Pinpoint the cell where the given text exists, returning its (x, y) midpoint coordinate. 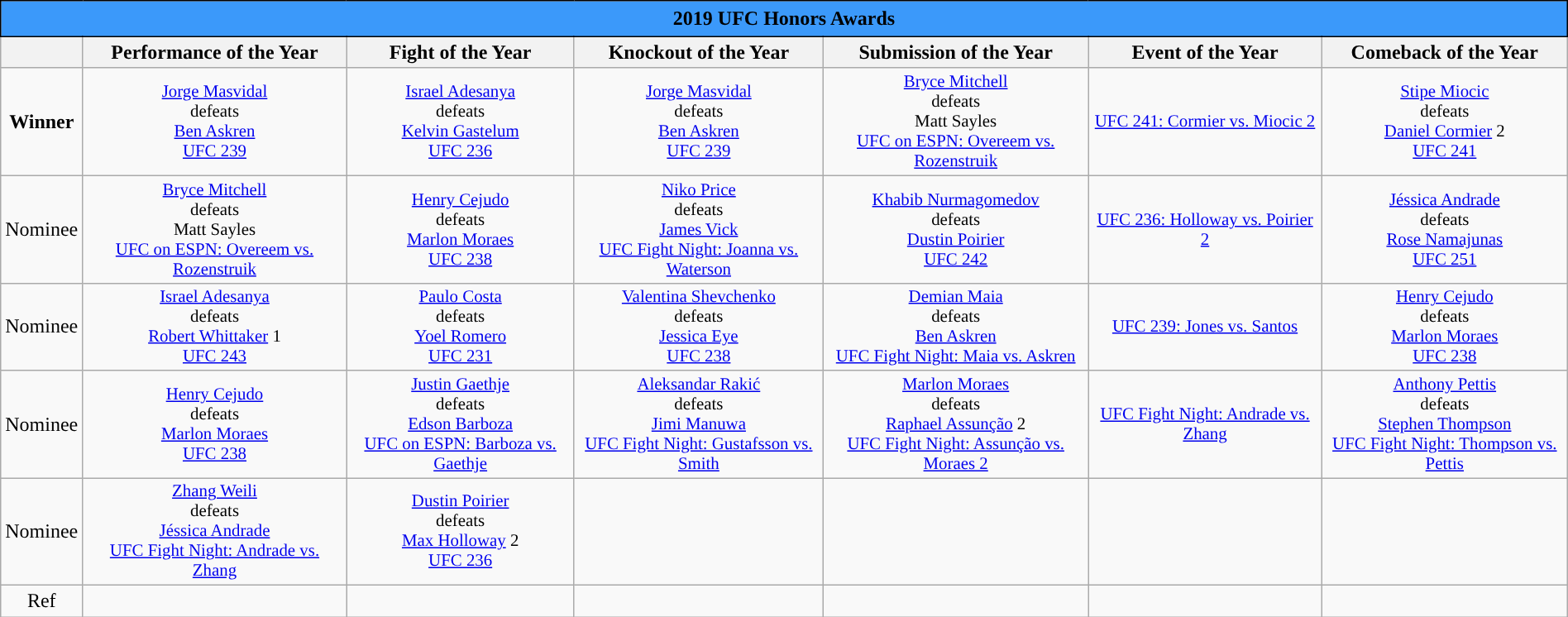
Event of the Year (1206, 52)
Israel Adesanya defeats Robert Whittaker 1 UFC 243 (215, 327)
UFC Fight Night: Andrade vs. Zhang (1206, 424)
Valentina Shevchenko defeats Jessica Eye UFC 238 (699, 327)
Anthony Pettis defeats Stephen Thompson UFC Fight Night: Thompson vs. Pettis (1444, 424)
UFC 241: Cormier vs. Miocic 2 (1206, 122)
Khabib Nurmagomedov defeats Dustin Poirier UFC 242 (956, 229)
Marlon Moraes defeats Raphael Assunção 2 UFC Fight Night: Assunção vs. Moraes 2 (956, 424)
Winner (41, 122)
Israel Adesanya defeats Kelvin Gastelum UFC 236 (460, 122)
Aleksandar Rakić defeats Jimi Manuwa UFC Fight Night: Gustafsson vs. Smith (699, 424)
Stipe Miocic defeats Daniel Cormier 2 UFC 241 (1444, 122)
Performance of the Year (215, 52)
Demian Maia defeats Ben Askren UFC Fight Night: Maia vs. Askren (956, 327)
Comeback of the Year (1444, 52)
Submission of the Year (956, 52)
Paulo Costa defeats Yoel Romero UFC 231 (460, 327)
Niko Price defeats James Vick UFC Fight Night: Joanna vs. Waterson (699, 229)
2019 UFC Honors Awards (784, 19)
Jéssica Andrade defeats Rose Namajunas UFC 251 (1444, 229)
Fight of the Year (460, 52)
Knockout of the Year (699, 52)
Zhang Weili defeats Jéssica Andrade UFC Fight Night: Andrade vs. Zhang (215, 532)
UFC 239: Jones vs. Santos (1206, 327)
Justin Gaethje defeats Edson Barboza UFC on ESPN: Barboza vs. Gaethje (460, 424)
Dustin Poirier defeats Max Holloway 2 UFC 236 (460, 532)
Ref (41, 601)
UFC 236: Holloway vs. Poirier 2 (1206, 229)
